Return (X, Y) of the center of cell containing provided text 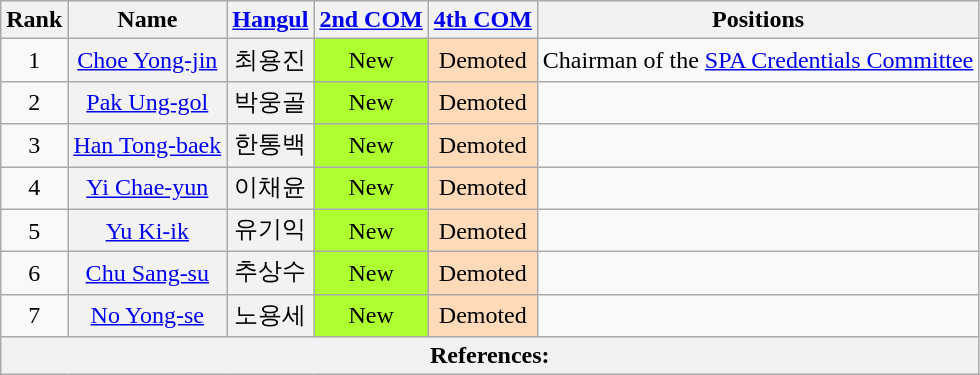
Chu Sang-su (148, 274)
한통백 (270, 146)
Hangul (270, 20)
추상수 (270, 274)
Pak Ung-gol (148, 102)
6 (34, 274)
이채윤 (270, 188)
Han Tong-baek (148, 146)
2nd COM (371, 20)
3 (34, 146)
Yi Chae-yun (148, 188)
Rank (34, 20)
No Yong-se (148, 316)
Choe Yong-jin (148, 60)
4 (34, 188)
Name (148, 20)
노용세 (270, 316)
7 (34, 316)
4th COM (482, 20)
References: (490, 356)
2 (34, 102)
Yu Ki-ik (148, 230)
1 (34, 60)
Chairman of the SPA Credentials Committee (758, 60)
5 (34, 230)
박웅골 (270, 102)
유기익 (270, 230)
Positions (758, 20)
최용진 (270, 60)
